Return the (X, Y) coordinate for the center point of the cell that contains the specified text.  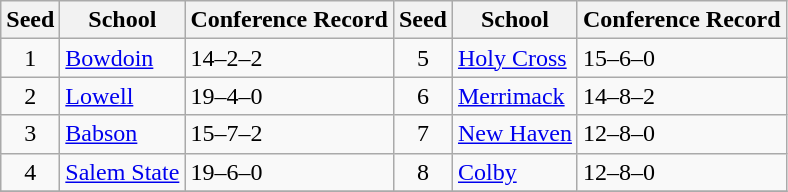
New Haven (514, 134)
Salem State (122, 172)
6 (422, 96)
4 (30, 172)
Babson (122, 134)
3 (30, 134)
15–7–2 (290, 134)
14–8–2 (682, 96)
19–6–0 (290, 172)
Bowdoin (122, 58)
Holy Cross (514, 58)
15–6–0 (682, 58)
Colby (514, 172)
Merrimack (514, 96)
8 (422, 172)
14–2–2 (290, 58)
Lowell (122, 96)
1 (30, 58)
2 (30, 96)
19–4–0 (290, 96)
5 (422, 58)
7 (422, 134)
